Return (x, y) of the center of cell containing provided text 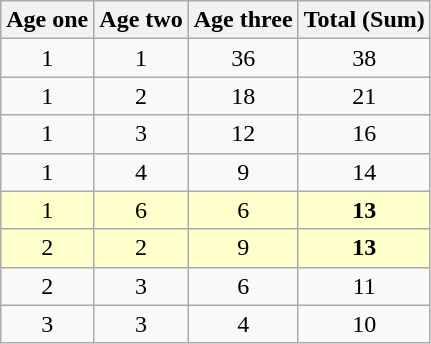
36 (243, 58)
38 (364, 58)
10 (364, 324)
21 (364, 96)
Age three (243, 20)
Age two (141, 20)
11 (364, 286)
16 (364, 134)
12 (243, 134)
18 (243, 96)
Age one (48, 20)
14 (364, 172)
Total (Sum) (364, 20)
